Locate the cell with the specified text and output its [x, y] center coordinate. 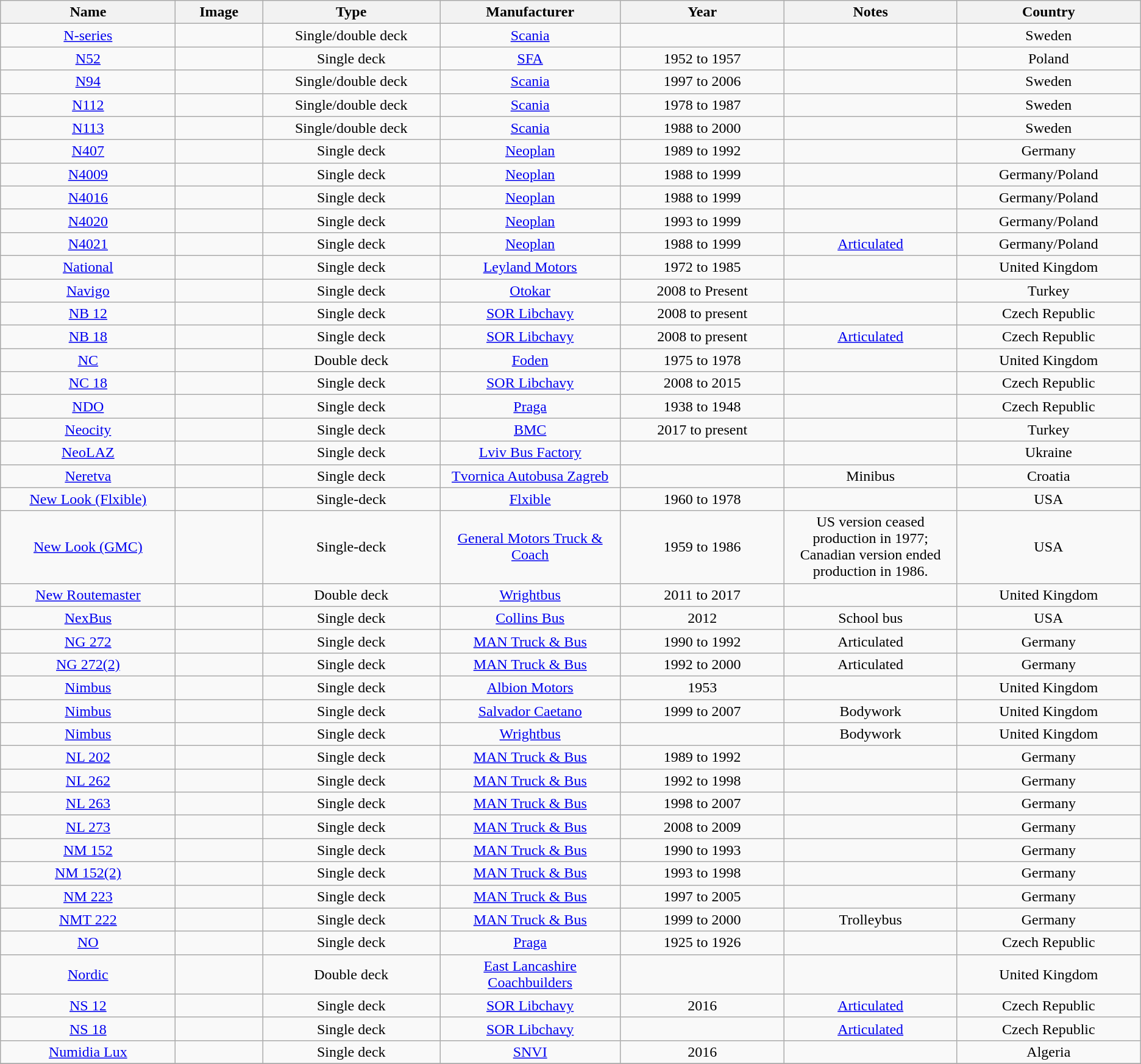
Lviv Bus Factory [530, 453]
Trolleybus [870, 920]
1997 to 2006 [702, 82]
1978 to 1987 [702, 105]
NC 18 [88, 383]
Type [351, 12]
NeoLAZ [88, 453]
NL 202 [88, 757]
1953 [702, 687]
1990 to 1992 [702, 641]
1998 to 2007 [702, 804]
2008 to Present [702, 291]
Neocity [88, 430]
Foden [530, 360]
Croatia [1048, 476]
Leyland Motors [530, 267]
New Look (GMC) [88, 547]
Notes [870, 12]
1959 to 1986 [702, 547]
N407 [88, 151]
N94 [88, 82]
2008 to 2015 [702, 383]
NexBus [88, 618]
Albion Motors [530, 687]
US version ceased production in 1977; Canadian version ended production in 1986. [870, 547]
Poland [1048, 59]
N4016 [88, 197]
NG 272 [88, 641]
Numidia Lux [88, 1052]
General Motors Truck & Coach [530, 547]
NC [88, 360]
2011 to 2017 [702, 595]
1938 to 1948 [702, 406]
Salvador Caetano [530, 711]
NMT 222 [88, 920]
NL 262 [88, 781]
1992 to 2000 [702, 664]
N-series [88, 35]
1993 to 1999 [702, 221]
National [88, 267]
1992 to 1998 [702, 781]
SNVI [530, 1052]
N113 [88, 128]
Ukraine [1048, 453]
NG 272(2) [88, 664]
1975 to 1978 [702, 360]
2012 [702, 618]
BMC [530, 430]
School bus [870, 618]
NDO [88, 406]
1972 to 1985 [702, 267]
1952 to 1957 [702, 59]
NL 263 [88, 804]
Country [1048, 12]
Algeria [1048, 1052]
Year [702, 12]
N4020 [88, 221]
Image [219, 12]
Tvornica Autobusa Zagreb [530, 476]
NM 152(2) [88, 873]
Minibus [870, 476]
N4009 [88, 174]
East Lancashire Coachbuilders [530, 974]
NM 152 [88, 850]
Otokar [530, 291]
NM 223 [88, 896]
Nordic [88, 974]
N52 [88, 59]
NO [88, 943]
1925 to 1926 [702, 943]
Navigo [88, 291]
1960 to 1978 [702, 499]
1993 to 1998 [702, 873]
SFA [530, 59]
1988 to 2000 [702, 128]
2017 to present [702, 430]
N4021 [88, 244]
1999 to 2007 [702, 711]
N112 [88, 105]
NB 12 [88, 314]
2008 to 2009 [702, 827]
Name [88, 12]
New Routemaster [88, 595]
1997 to 2005 [702, 896]
Collins Bus [530, 618]
NL 273 [88, 827]
NB 18 [88, 337]
Flxible [530, 499]
NS 12 [88, 1005]
Neretva [88, 476]
Manufacturer [530, 12]
NS 18 [88, 1029]
New Look (Flxible) [88, 499]
1999 to 2000 [702, 920]
1990 to 1993 [702, 850]
